Capture the cell that displays the provided text and extract its [x, y] central coordinate. 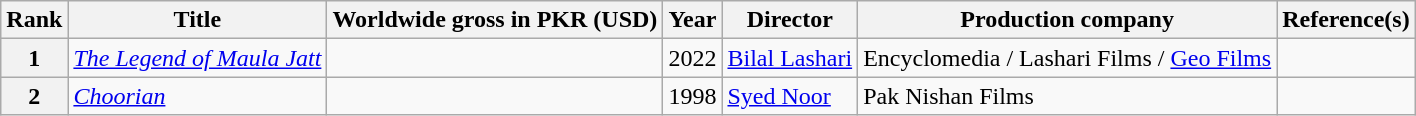
Encyclomedia / Lashari Films / Geo Films [1068, 58]
Bilal Lashari [790, 58]
Year [692, 20]
Pak Nishan Films [1068, 96]
2022 [692, 58]
Title [198, 20]
Choorian [198, 96]
Reference(s) [1346, 20]
The Legend of Maula Jatt [198, 58]
Rank [34, 20]
2 [34, 96]
Worldwide gross in PKR (USD) [495, 20]
Syed Noor [790, 96]
Director [790, 20]
1 [34, 58]
Production company [1068, 20]
1998 [692, 96]
